From the cell containing the given text, extract its center point as [X, Y] coordinate. 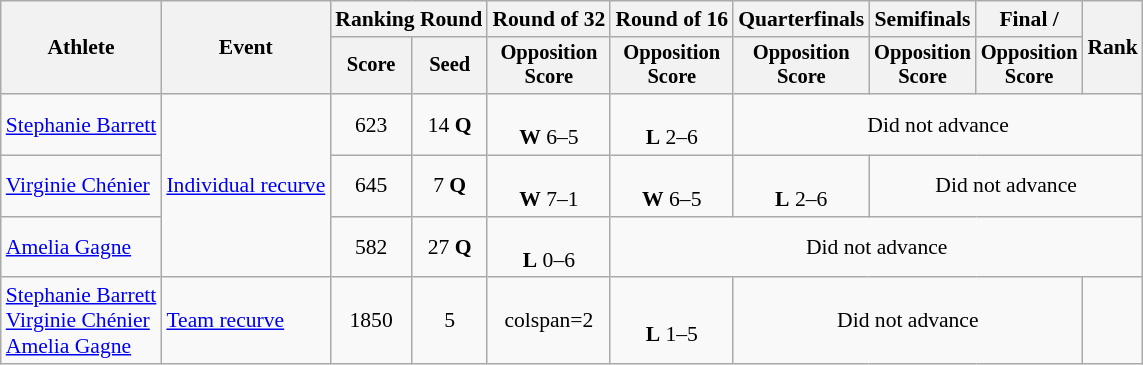
colspan=2 [548, 322]
5 [450, 322]
Round of 16 [672, 19]
Final / [1030, 19]
L 0–6 [548, 248]
Individual recurve [246, 186]
W 7–1 [548, 186]
Amelia Gagne [82, 248]
Athlete [82, 48]
Quarterfinals [801, 19]
Seed [450, 66]
Score [371, 66]
Stephanie Barrett [82, 124]
27 Q [450, 248]
L 1–5 [672, 322]
7 Q [450, 186]
Stephanie BarrettVirginie ChénierAmelia Gagne [82, 322]
582 [371, 248]
1850 [371, 322]
Ranking Round [408, 19]
Semifinals [922, 19]
645 [371, 186]
Team recurve [246, 322]
Event [246, 48]
623 [371, 124]
Virginie Chénier [82, 186]
14 Q [450, 124]
Rank [1112, 48]
Round of 32 [548, 19]
